For the text-containing cell, return its midpoint in [X, Y] coordinate format. 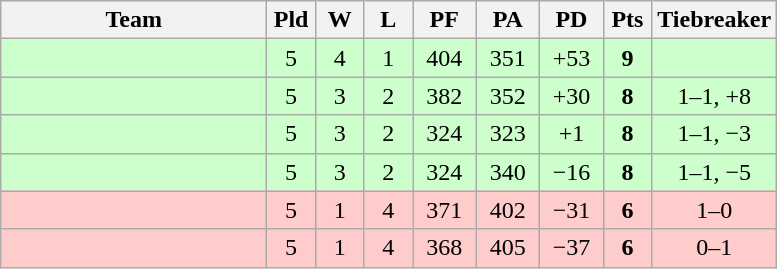
Team [134, 20]
371 [444, 210]
368 [444, 248]
402 [508, 210]
+53 [572, 58]
1–0 [714, 210]
9 [628, 58]
PD [572, 20]
L [388, 20]
−37 [572, 248]
Tiebreaker [714, 20]
1–1, +8 [714, 96]
Pts [628, 20]
340 [508, 172]
Pld [292, 20]
−16 [572, 172]
0–1 [714, 248]
1–1, −5 [714, 172]
405 [508, 248]
351 [508, 58]
PA [508, 20]
323 [508, 134]
+1 [572, 134]
1–1, −3 [714, 134]
W [340, 20]
404 [444, 58]
−31 [572, 210]
PF [444, 20]
382 [444, 96]
+30 [572, 96]
352 [508, 96]
